Provide the [X, Y] coordinate of the cell's center where the given text is located.  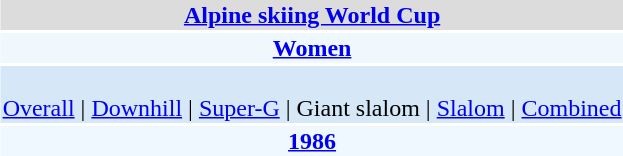
Overall | Downhill | Super-G | Giant slalom | Slalom | Combined [312, 94]
Alpine skiing World Cup [312, 15]
1986 [312, 141]
Women [312, 48]
